Provide the [X, Y] coordinate of the cell's center where the given text is located.  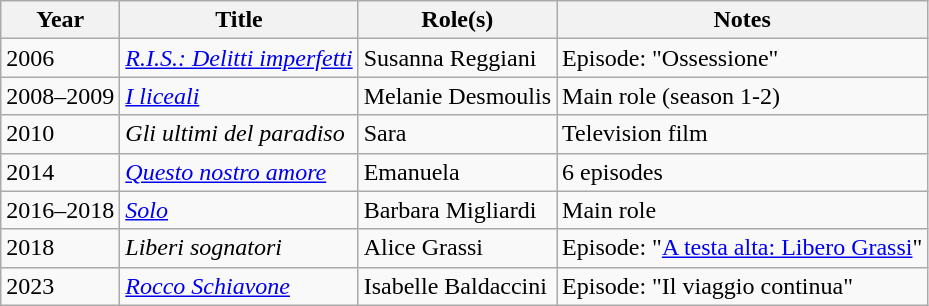
Television film [742, 134]
Susanna Reggiani [457, 58]
Melanie Desmoulis [457, 96]
I liceali [239, 96]
R.I.S.: Delitti imperfetti [239, 58]
Episode: "A testa alta: Libero Grassi" [742, 248]
Role(s) [457, 20]
Liberi sognatori [239, 248]
Episode: "Ossessione" [742, 58]
Notes [742, 20]
Questo nostro amore [239, 172]
Solo [239, 210]
Rocco Schiavone [239, 286]
Gli ultimi del paradiso [239, 134]
Emanuela [457, 172]
Main role [742, 210]
Main role (season 1-2) [742, 96]
2023 [60, 286]
2008–2009 [60, 96]
Alice Grassi [457, 248]
Barbara Migliardi [457, 210]
Episode: "Il viaggio continua" [742, 286]
2018 [60, 248]
Sara [457, 134]
Title [239, 20]
2010 [60, 134]
2014 [60, 172]
Year [60, 20]
6 episodes [742, 172]
Isabelle Baldaccini [457, 286]
2006 [60, 58]
2016–2018 [60, 210]
